Pinpoint the cell where the given text exists, returning its (x, y) midpoint coordinate. 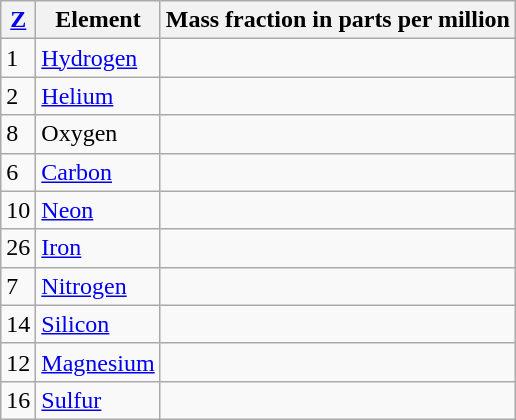
Helium (98, 96)
8 (18, 134)
Sulfur (98, 400)
Nitrogen (98, 286)
16 (18, 400)
1 (18, 58)
Silicon (98, 324)
2 (18, 96)
7 (18, 286)
Element (98, 20)
10 (18, 210)
Oxygen (98, 134)
Hydrogen (98, 58)
12 (18, 362)
Iron (98, 248)
Neon (98, 210)
6 (18, 172)
Carbon (98, 172)
14 (18, 324)
Magnesium (98, 362)
Mass fraction in parts per million (338, 20)
26 (18, 248)
Z (18, 20)
